Search for the cell housing the specified text and yield its [x, y] center coordinate. 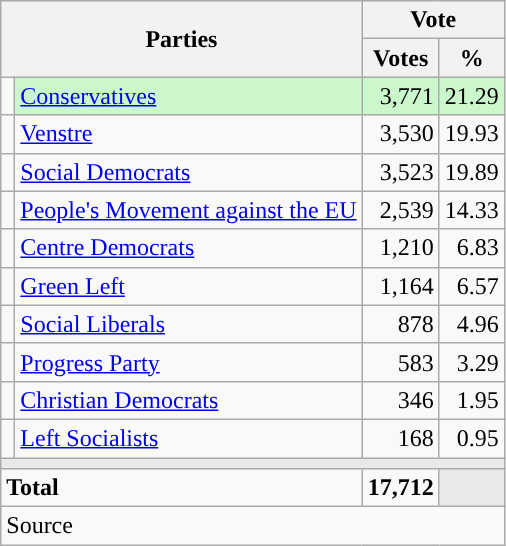
Christian Democrats [188, 400]
21.29 [472, 96]
People's Movement against the EU [188, 210]
% [472, 58]
Social Democrats [188, 172]
17,712 [400, 488]
Vote [433, 20]
Venstre [188, 134]
1,164 [400, 286]
1,210 [400, 248]
Source [253, 526]
Votes [400, 58]
Social Liberals [188, 324]
878 [400, 324]
3,530 [400, 134]
Centre Democrats [188, 248]
583 [400, 362]
6.57 [472, 286]
3,771 [400, 96]
19.89 [472, 172]
Green Left [188, 286]
2,539 [400, 210]
Total [182, 488]
Parties [182, 39]
19.93 [472, 134]
6.83 [472, 248]
14.33 [472, 210]
0.95 [472, 438]
Left Socialists [188, 438]
4.96 [472, 324]
Conservatives [188, 96]
346 [400, 400]
Progress Party [188, 362]
3.29 [472, 362]
168 [400, 438]
3,523 [400, 172]
1.95 [472, 400]
